From the cell containing the given text, extract its center point as (X, Y) coordinate. 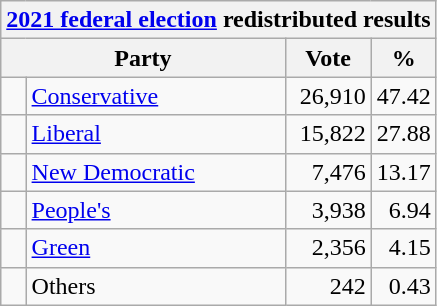
Green (156, 248)
2021 federal election redistributed results (218, 20)
Party (143, 58)
15,822 (328, 134)
People's (156, 210)
Vote (328, 58)
Others (156, 286)
% (404, 58)
242 (328, 286)
26,910 (328, 96)
Conservative (156, 96)
13.17 (404, 172)
Liberal (156, 134)
6.94 (404, 210)
New Democratic (156, 172)
2,356 (328, 248)
27.88 (404, 134)
0.43 (404, 286)
47.42 (404, 96)
7,476 (328, 172)
3,938 (328, 210)
4.15 (404, 248)
